Pinpoint the cell where the given text exists, returning its (X, Y) midpoint coordinate. 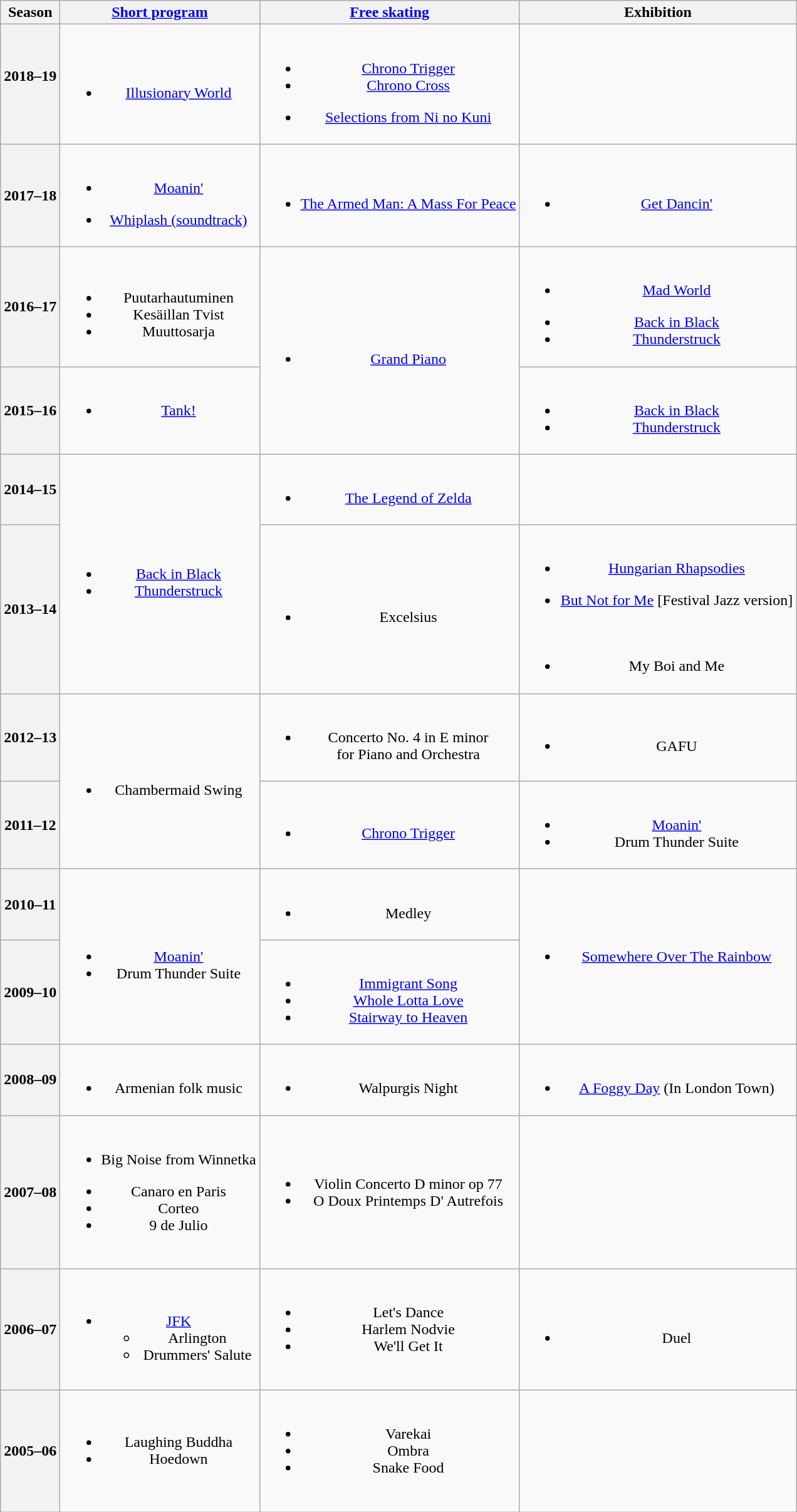
Exhibition (658, 13)
Moanin' Whiplash (soundtrack) (160, 195)
Tank! (160, 410)
JFK ArlingtonDrummers' Salute (160, 1330)
2005–06 (30, 1451)
Big Noise from Winnetka Canaro en Paris Corteo 9 de Julio (160, 1191)
Free skating (390, 13)
2014–15 (30, 490)
Chambermaid Swing (160, 781)
Chrono Trigger Chrono Cross Selections from Ni no Kuni (390, 84)
Excelsius (390, 609)
Concerto No. 4 in E minor for Piano and Orchestra (390, 737)
Laughing Buddha Hoedown (160, 1451)
Duel (658, 1330)
2013–14 (30, 609)
Varekai Ombra Snake Food (390, 1451)
2012–13 (30, 737)
Get Dancin' (658, 195)
Chrono Trigger (390, 825)
2007–08 (30, 1191)
2008–09 (30, 1080)
GAFU (658, 737)
2018–19 (30, 84)
Armenian folk music (160, 1080)
A Foggy Day (In London Town) (658, 1080)
The Armed Man: A Mass For Peace (390, 195)
Somewhere Over The Rainbow (658, 956)
Immigrant SongWhole Lotta LoveStairway to Heaven (390, 992)
Illusionary World (160, 84)
Mad WorldBack in BlackThunderstruck (658, 307)
Season (30, 13)
2015–16 (30, 410)
Medley (390, 904)
2006–07 (30, 1330)
Walpurgis Night (390, 1080)
The Legend of Zelda (390, 490)
2010–11 (30, 904)
2011–12 (30, 825)
Hungarian RhapsodiesBut Not for Me [Festival Jazz version] My Boi and Me (658, 609)
Grand Piano (390, 351)
2009–10 (30, 992)
Short program (160, 13)
Violin Concerto D minor op 77 O Doux Printemps D' Autrefois (390, 1191)
Puutarhautuminen Kesäillan Tvist Muuttosarja (160, 307)
2017–18 (30, 195)
Let's Dance Harlem Nodvie We'll Get It (390, 1330)
2016–17 (30, 307)
